Search for the cell housing the specified text and yield its [X, Y] center coordinate. 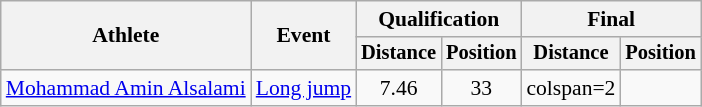
33 [481, 88]
Event [304, 36]
Mohammad Amin Alsalami [126, 88]
Athlete [126, 36]
7.46 [398, 88]
Qualification [438, 19]
colspan=2 [570, 88]
Final [610, 19]
Long jump [304, 88]
